Determine the (X, Y) coordinate at the center of the cell enclosing the given text.  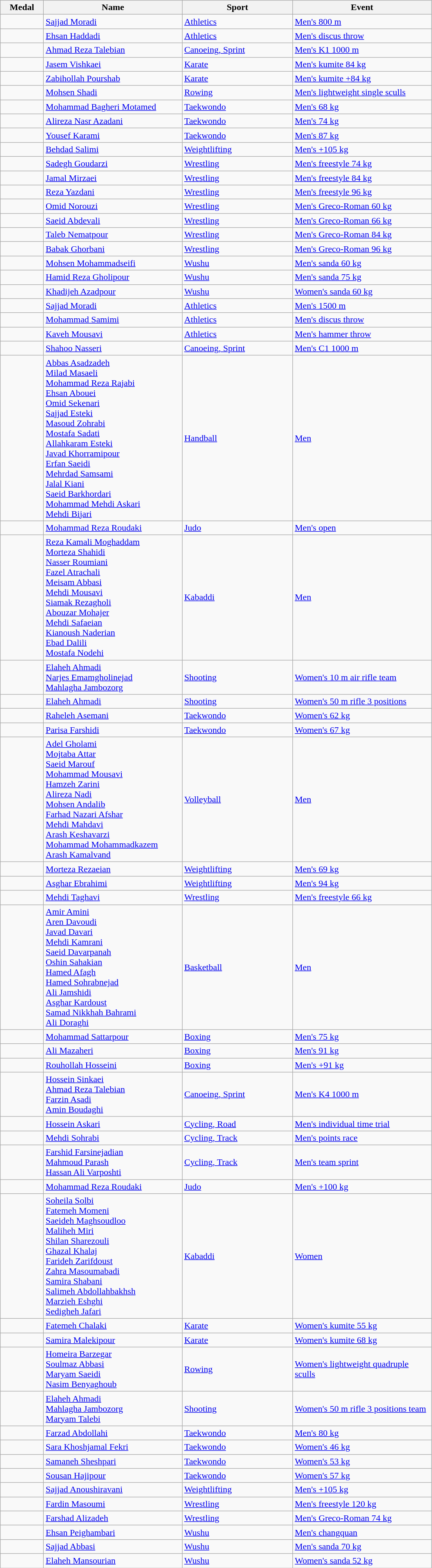
Women's sanda 52 kg (362, 1561)
Mohsen Mohammadseifi (113, 263)
Men's Greco-Roman 84 kg (362, 235)
Women's lightweight quadruple sculls (362, 1369)
Men's Greco-Roman 74 kg (362, 1518)
Men's 94 kg (362, 883)
Men's +91 kg (362, 1065)
Cycling, Road (237, 1124)
Women's 57 kg (362, 1475)
Men's +100 kg (362, 1186)
Men's 69 kg (362, 869)
Elaheh Ahmadi (113, 702)
Women's 50 m rifle 3 positions (362, 702)
Name (113, 7)
Men's 91 kg (362, 1051)
Men's Greco-Roman 66 kg (362, 221)
Sousan Hajipour (113, 1475)
Ehsan Peighambari (113, 1532)
Event (362, 7)
Jamal Mirzaei (113, 178)
Men's sanda 60 kg (362, 263)
Mehdi Sohrabi (113, 1138)
Rouhollah Hosseini (113, 1065)
Alireza Nasr Azadani (113, 121)
Men's changquan (362, 1532)
Sajjad Anoushiravani (113, 1490)
Elaheh AhmadiMahlagha JambozorgMaryam Talebi (113, 1409)
Ali Mazaheri (113, 1051)
Khadijeh Azadpour (113, 291)
Men's individual time trial (362, 1124)
Samaneh Sheshpari (113, 1461)
Men's hammer throw (362, 334)
Sadegh Goudarzi (113, 163)
Men's Greco-Roman 96 kg (362, 249)
Zabihollah Pourshab (113, 78)
Men's team sprint (362, 1162)
Women's sanda 60 kg (362, 291)
Men's points race (362, 1138)
Women (362, 1256)
Mehdi Taghavi (113, 897)
Taleb Nematpour (113, 235)
Mohammad Sattarpour (113, 1037)
Men's 87 kg (362, 135)
Ehsan Haddadi (113, 36)
Mohsen Shadi (113, 93)
Men's 75 kg (362, 1037)
Men's freestyle 74 kg (362, 163)
Farshid FarsinejadianMahmoud ParashHassan Ali Varposhti (113, 1162)
Farzad Abdollahi (113, 1433)
Men's Greco-Roman 60 kg (362, 206)
Men's K1 1000 m (362, 50)
Women's 46 kg (362, 1447)
Parisa Farshidi (113, 730)
Ahmad Reza Talebian (113, 50)
Raheleh Asemani (113, 716)
Homeira BarzegarSoulmaz AbbasiMaryam SaeidiNasim Benyaghoub (113, 1369)
Women's kumite 68 kg (362, 1340)
Saeid Abdevali (113, 221)
Fatemeh Chalaki (113, 1326)
Women's 10 m air rifle team (362, 677)
Men's sanda 75 kg (362, 277)
Kaveh Mousavi (113, 334)
Sara Khoshjamal Fekri (113, 1447)
Behdad Salimi (113, 149)
Men's 68 kg (362, 107)
Elaheh AhmadiNarjes EmamgholinejadMahlagha Jambozorg (113, 677)
Men's 80 kg (362, 1433)
Mohammad Bagheri Motamed (113, 107)
Men's kumite 84 kg (362, 64)
Men's 800 m (362, 22)
Samira Malekipour (113, 1340)
Asghar Ebrahimi (113, 883)
Mohammad Samimi (113, 320)
Women's kumite 55 kg (362, 1326)
Sport (237, 7)
Morteza Rezaeian (113, 869)
Yousef Karami (113, 135)
Men's freestyle 84 kg (362, 178)
Farshad Alizadeh (113, 1518)
Handball (237, 438)
Elaheh Mansourian (113, 1561)
Men's C1 1000 m (362, 348)
Shahoo Nasseri (113, 348)
Hamid Reza Gholipour (113, 277)
Basketball (237, 967)
Women's 50 m rifle 3 positions team (362, 1409)
Medal (22, 7)
Men's freestyle 66 kg (362, 897)
Women's 53 kg (362, 1461)
Men's kumite +84 kg (362, 78)
Women's 62 kg (362, 716)
Fardin Masoumi (113, 1504)
Men's 74 kg (362, 121)
Men's lightweight single sculls (362, 93)
Men's sanda 70 kg (362, 1546)
Men's open (362, 528)
Men's K4 1000 m (362, 1094)
Volleyball (237, 799)
Men's freestyle 120 kg (362, 1504)
Men's freestyle 96 kg (362, 192)
Women's 67 kg (362, 730)
Sajjad Abbasi (113, 1546)
Men's 1500 m (362, 306)
Omid Norouzi (113, 206)
Jasem Vishkaei (113, 64)
Hossein Askari (113, 1124)
Babak Ghorbani (113, 249)
Hossein SinkaeiAhmad Reza TalebianFarzin AsadiAmin Boudaghi (113, 1094)
Reza Yazdani (113, 192)
